Identify which cell holds the provided text, then report its (x, y) central coordinate. 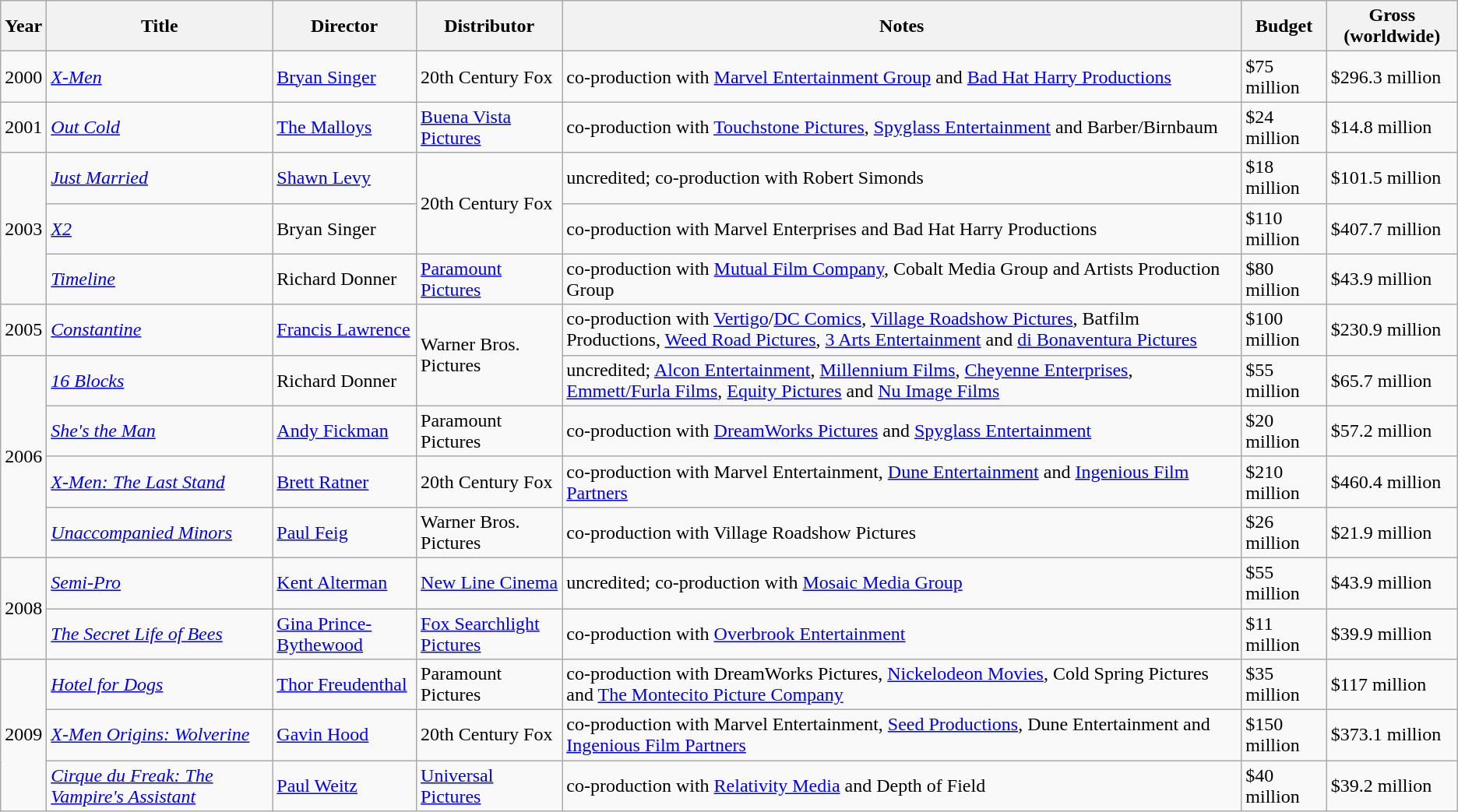
2000 (23, 76)
$14.8 million (1392, 128)
Cirque du Freak: The Vampire's Assistant (160, 786)
Universal Pictures (489, 786)
co-production with DreamWorks Pictures, Nickelodeon Movies, Cold Spring Pictures and The Montecito Picture Company (902, 685)
Timeline (160, 279)
co-production with Marvel Entertainment, Seed Productions, Dune Entertainment and Ingenious Film Partners (902, 735)
Gavin Hood (344, 735)
Hotel for Dogs (160, 685)
$110 million (1284, 229)
$407.7 million (1392, 229)
$296.3 million (1392, 76)
$75 million (1284, 76)
The Secret Life of Bees (160, 634)
$65.7 million (1392, 380)
co-production with Mutual Film Company, Cobalt Media Group and Artists Production Group (902, 279)
$210 million (1284, 481)
co-production with Marvel Enterprises and Bad Hat Harry Productions (902, 229)
She's the Man (160, 431)
The Malloys (344, 128)
Kent Alterman (344, 582)
$117 million (1392, 685)
2008 (23, 608)
co-production with Marvel Entertainment, Dune Entertainment and Ingenious Film Partners (902, 481)
Shawn Levy (344, 178)
co-production with Village Roadshow Pictures (902, 533)
$150 million (1284, 735)
$57.2 million (1392, 431)
Fox Searchlight Pictures (489, 634)
Budget (1284, 26)
co-production with Relativity Media and Depth of Field (902, 786)
$20 million (1284, 431)
New Line Cinema (489, 582)
$101.5 million (1392, 178)
Just Married (160, 178)
$39.9 million (1392, 634)
$18 million (1284, 178)
co-production with Touchstone Pictures, Spyglass Entertainment and Barber/Birnbaum (902, 128)
co-production with Overbrook Entertainment (902, 634)
$460.4 million (1392, 481)
uncredited; co-production with Robert Simonds (902, 178)
Brett Ratner (344, 481)
Unaccompanied Minors (160, 533)
co-production with Marvel Entertainment Group and Bad Hat Harry Productions (902, 76)
$80 million (1284, 279)
2009 (23, 735)
Year (23, 26)
Buena Vista Pictures (489, 128)
Gross (worldwide) (1392, 26)
Thor Freudenthal (344, 685)
$26 million (1284, 533)
Title (160, 26)
$35 million (1284, 685)
$39.2 million (1392, 786)
Notes (902, 26)
$230.9 million (1392, 330)
Constantine (160, 330)
2001 (23, 128)
$11 million (1284, 634)
$100 million (1284, 330)
Semi-Pro (160, 582)
16 Blocks (160, 380)
Distributor (489, 26)
uncredited; Alcon Entertainment, Millennium Films, Cheyenne Enterprises, Emmett/Furla Films, Equity Pictures and Nu Image Films (902, 380)
$24 million (1284, 128)
Francis Lawrence (344, 330)
Paul Feig (344, 533)
co-production with DreamWorks Pictures and Spyglass Entertainment (902, 431)
2005 (23, 330)
2003 (23, 229)
$40 million (1284, 786)
X2 (160, 229)
Gina Prince-Bythewood (344, 634)
Paul Weitz (344, 786)
$21.9 million (1392, 533)
$373.1 million (1392, 735)
X-Men: The Last Stand (160, 481)
Andy Fickman (344, 431)
Out Cold (160, 128)
2006 (23, 456)
X-Men (160, 76)
uncredited; co-production with Mosaic Media Group (902, 582)
Director (344, 26)
X-Men Origins: Wolverine (160, 735)
